Extract the (x, y) coordinate from the center of the cell holding the provided text.  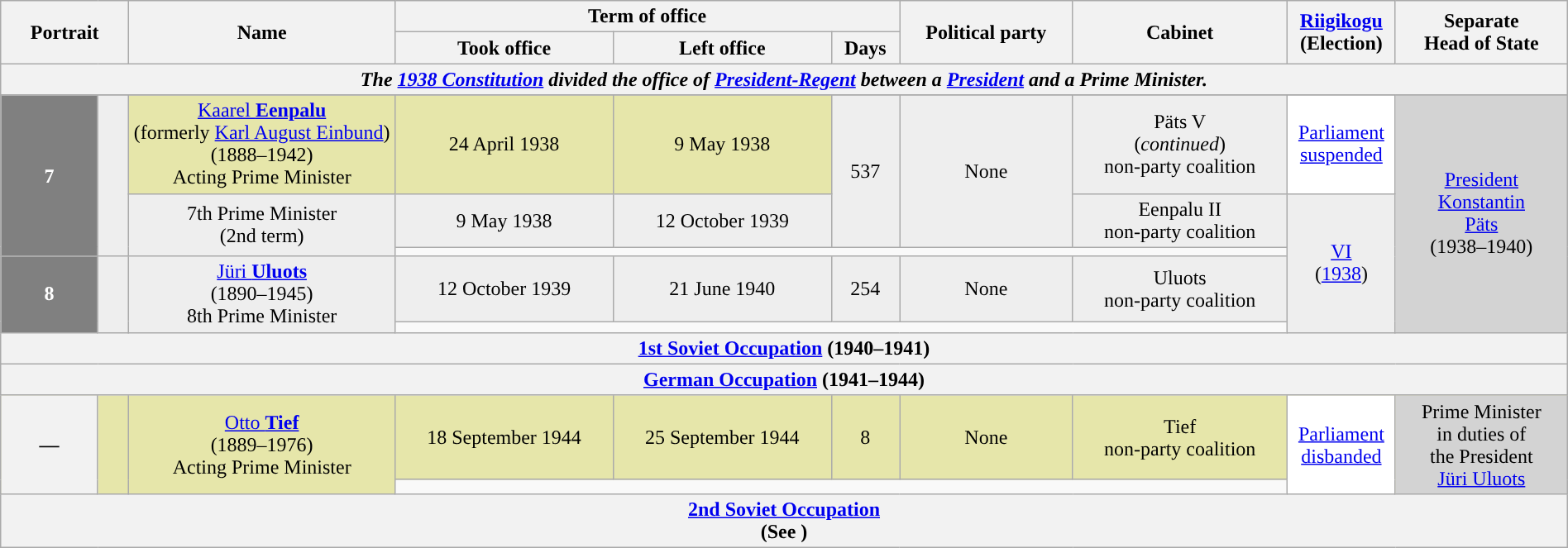
Days (865, 48)
Left office (722, 48)
21 June 1940 (722, 289)
Portrait (65, 32)
1st Soviet Occupation (1940–1941) (784, 348)
24 April 1938 (504, 144)
Päts V(continued)non-party coalition (1179, 144)
18 September 1944 (504, 437)
254 (865, 289)
— (50, 445)
7th Prime Minister(2nd term) (262, 225)
Name (262, 32)
7 (50, 175)
Riigikogu(Election) (1341, 32)
VI(1938) (1341, 263)
Cabinet (1179, 32)
German Occupation (1941–1944) (784, 379)
Parliamentsuspended (1341, 144)
Term of office (648, 17)
SeparateHead of State (1481, 32)
The 1938 Constitution divided the office of President-Regent between a President and a Prime Minister. (784, 79)
Eenpalu IInon-party coalition (1179, 220)
Prime Ministerin duties ofthe PresidentJüri Uluots (1481, 445)
Parliamentdisbanded (1341, 445)
537 (865, 171)
Uluotsnon-party coalition (1179, 289)
Took office (504, 48)
Tiefnon-party coalition (1179, 437)
Kaarel Eenpalu(formerly Karl August Einbund)(1888–1942)Acting Prime Minister (262, 144)
Otto Tief(1889–1976)Acting Prime Minister (262, 445)
Jüri Uluots(1890–1945)8th Prime Minister (262, 294)
2nd Soviet Occupation(See ) (784, 521)
Political party (987, 32)
PresidentKonstantinPäts(1938–1940) (1481, 213)
25 September 1944 (722, 437)
